Find where the given text appears and provide that cell's center as [X, Y] coordinate. 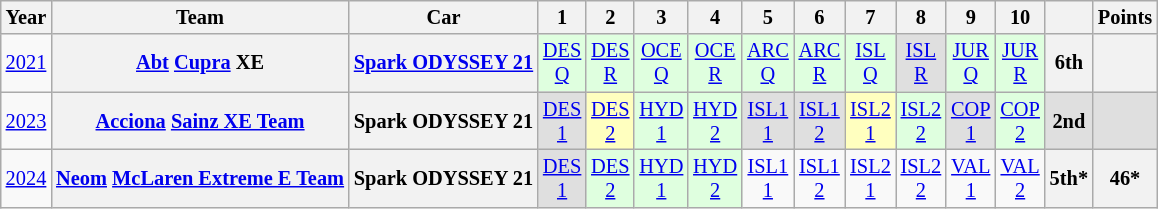
8 [921, 17]
JURQ [970, 63]
ARCR [820, 63]
COP1 [970, 121]
VAL2 [1020, 178]
6 [820, 17]
JURR [1020, 63]
DESQ [562, 63]
OCEQ [661, 63]
3 [661, 17]
6th [1069, 63]
2021 [26, 63]
4 [715, 17]
1 [562, 17]
Points [1125, 17]
COP2 [1020, 121]
2nd [1069, 121]
Year [26, 17]
VAL1 [970, 178]
5 [768, 17]
Abt Cupra XE [200, 63]
2024 [26, 178]
9 [970, 17]
ISLR [921, 63]
Acciona Sainz XE Team [200, 121]
5th* [1069, 178]
2 [610, 17]
Neom McLaren Extreme E Team [200, 178]
OCER [715, 63]
Car [444, 17]
10 [1020, 17]
46* [1125, 178]
ISLQ [870, 63]
7 [870, 17]
ARCQ [768, 63]
DESR [610, 63]
Team [200, 17]
2023 [26, 121]
